Find where the given text appears and provide that cell's center as (X, Y) coordinate. 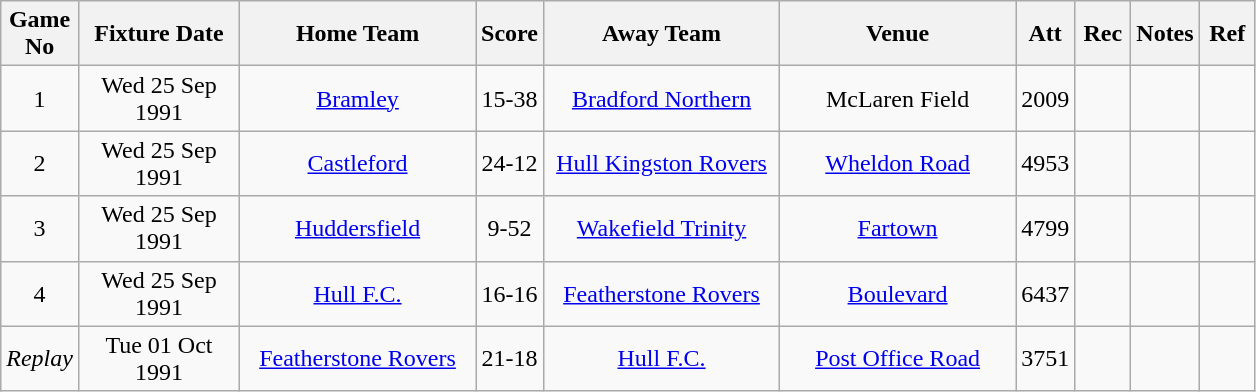
Score (510, 34)
Boulevard (898, 294)
Fixture Date (158, 34)
McLaren Field (898, 98)
Game No (40, 34)
3 (40, 228)
Bradford Northern (662, 98)
2 (40, 164)
Bramley (358, 98)
1 (40, 98)
Post Office Road (898, 358)
Wakefield Trinity (662, 228)
15-38 (510, 98)
6437 (1046, 294)
Fartown (898, 228)
Notes (1165, 34)
2009 (1046, 98)
Wheldon Road (898, 164)
Hull Kingston Rovers (662, 164)
Home Team (358, 34)
3751 (1046, 358)
4953 (1046, 164)
Away Team (662, 34)
Huddersfield (358, 228)
Ref (1227, 34)
Tue 01 Oct 1991 (158, 358)
Venue (898, 34)
Rec (1103, 34)
21-18 (510, 358)
16-16 (510, 294)
Replay (40, 358)
4799 (1046, 228)
9-52 (510, 228)
24-12 (510, 164)
Att (1046, 34)
4 (40, 294)
Castleford (358, 164)
